For the text-containing cell, return its midpoint in [X, Y] coordinate format. 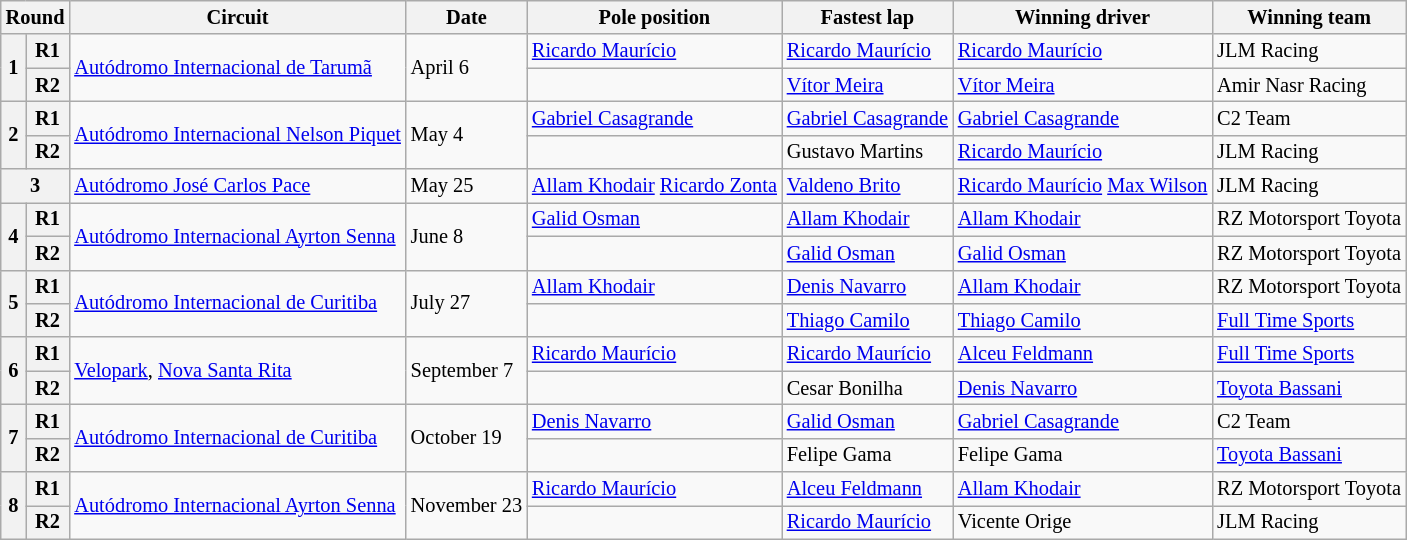
Autódromo José Carlos Pace [237, 186]
Vicente Orige [1082, 522]
Amir Nasr Racing [1309, 85]
November 23 [466, 506]
Velopark, Nova Santa Rita [237, 370]
April 6 [466, 68]
Circuit [237, 17]
Date [466, 17]
Ricardo Maurício Max Wilson [1082, 186]
Fastest lap [868, 17]
May 4 [466, 134]
4 [14, 236]
July 27 [466, 304]
Round [36, 17]
May 25 [466, 186]
1 [14, 68]
October 19 [466, 438]
8 [14, 506]
Allam Khodair Ricardo Zonta [654, 186]
3 [36, 186]
Valdeno Brito [868, 186]
2 [14, 134]
7 [14, 438]
Cesar Bonilha [868, 388]
Winning team [1309, 17]
Pole position [654, 17]
5 [14, 304]
Winning driver [1082, 17]
Autódromo Internacional Nelson Piquet [237, 134]
September 7 [466, 370]
6 [14, 370]
Gustavo Martins [868, 152]
Autódromo Internacional de Tarumã [237, 68]
June 8 [466, 236]
